Pinpoint the cell where the given text exists, returning its (x, y) midpoint coordinate. 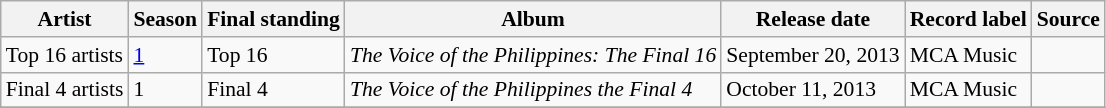
Artist (65, 19)
Final 4 (274, 90)
Release date (812, 19)
Top 16 artists (65, 55)
The Voice of the Philippines: The Final 16 (533, 55)
October 11, 2013 (812, 90)
Album (533, 19)
The Voice of the Philippines the Final 4 (533, 90)
Source (1068, 19)
September 20, 2013 (812, 55)
Season (165, 19)
Record label (968, 19)
Final 4 artists (65, 90)
Final standing (274, 19)
Top 16 (274, 55)
